Return the (X, Y) coordinate for the center point of the cell that contains the specified text.  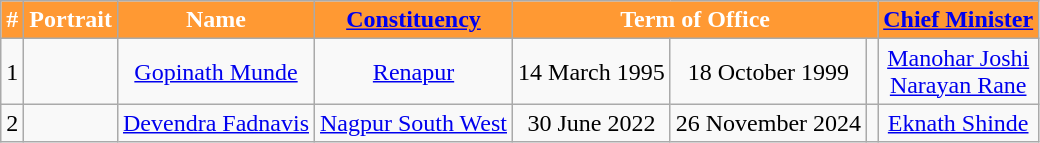
Name (216, 20)
Portrait (71, 20)
14 March 1995 (592, 72)
Manohar JoshiNarayan Rane (958, 72)
30 June 2022 (592, 123)
Eknath Shinde (958, 123)
Nagpur South West (414, 123)
Chief Minister (958, 20)
2 (12, 123)
Constituency (414, 20)
18 October 1999 (768, 72)
Term of Office (696, 20)
1 (12, 72)
Gopinath Munde (216, 72)
Renapur (414, 72)
26 November 2024 (768, 123)
# (12, 20)
Devendra Fadnavis (216, 123)
